Pinpoint the cell where the given text exists, returning its (x, y) midpoint coordinate. 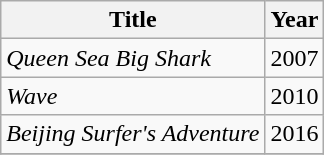
Beijing Surfer's Adventure (133, 134)
Title (133, 20)
2016 (294, 134)
Year (294, 20)
Wave (133, 96)
Queen Sea Big Shark (133, 58)
2010 (294, 96)
2007 (294, 58)
